Search for the cell housing the specified text and yield its [X, Y] center coordinate. 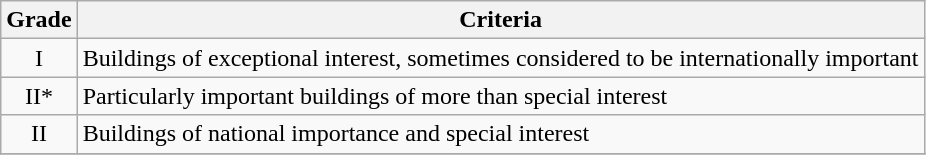
II [39, 134]
Particularly important buildings of more than special interest [500, 96]
Grade [39, 20]
I [39, 58]
Buildings of exceptional interest, sometimes considered to be internationally important [500, 58]
Buildings of national importance and special interest [500, 134]
Criteria [500, 20]
II* [39, 96]
